Scan for the cell matching the given text and deliver its (x, y) coordinate at center. 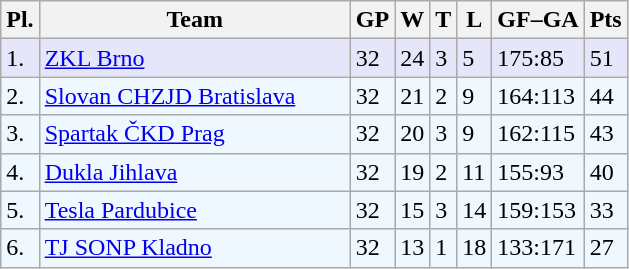
Slovan CHZJD Bratislava (194, 96)
155:93 (538, 172)
33 (606, 210)
1. (20, 58)
51 (606, 58)
Pl. (20, 20)
GF–GA (538, 20)
5 (474, 58)
14 (474, 210)
Tesla Pardubice (194, 210)
TJ SONP Kladno (194, 248)
24 (412, 58)
1 (444, 248)
ZKL Brno (194, 58)
27 (606, 248)
W (412, 20)
164:113 (538, 96)
18 (474, 248)
Spartak ČKD Prag (194, 134)
19 (412, 172)
159:153 (538, 210)
133:171 (538, 248)
5. (20, 210)
T (444, 20)
162:115 (538, 134)
40 (606, 172)
Team (194, 20)
3. (20, 134)
13 (412, 248)
Dukla Jihlava (194, 172)
L (474, 20)
2. (20, 96)
15 (412, 210)
4. (20, 172)
21 (412, 96)
20 (412, 134)
6. (20, 248)
44 (606, 96)
GP (372, 20)
175:85 (538, 58)
Pts (606, 20)
11 (474, 172)
43 (606, 134)
